Capture the cell that displays the provided text and extract its (x, y) central coordinate. 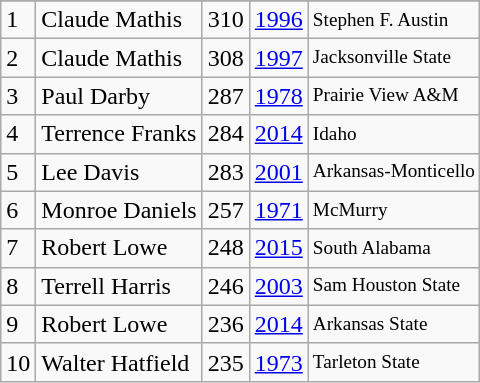
9 (18, 324)
2003 (278, 286)
South Alabama (394, 248)
Lee Davis (119, 172)
283 (226, 172)
Terrell Harris (119, 286)
235 (226, 362)
287 (226, 96)
3 (18, 96)
1978 (278, 96)
10 (18, 362)
1 (18, 20)
Sam Houston State (394, 286)
McMurry (394, 210)
8 (18, 286)
308 (226, 58)
2015 (278, 248)
Walter Hatfield (119, 362)
1971 (278, 210)
4 (18, 134)
Stephen F. Austin (394, 20)
Terrence Franks (119, 134)
1973 (278, 362)
Monroe Daniels (119, 210)
Arkansas State (394, 324)
2 (18, 58)
Arkansas-Monticello (394, 172)
5 (18, 172)
236 (226, 324)
7 (18, 248)
Paul Darby (119, 96)
257 (226, 210)
2001 (278, 172)
248 (226, 248)
310 (226, 20)
Tarleton State (394, 362)
Prairie View A&M (394, 96)
284 (226, 134)
246 (226, 286)
1997 (278, 58)
Jacksonville State (394, 58)
1996 (278, 20)
6 (18, 210)
Idaho (394, 134)
